Return the [x, y] coordinate for the center point of the cell that contains the specified text.  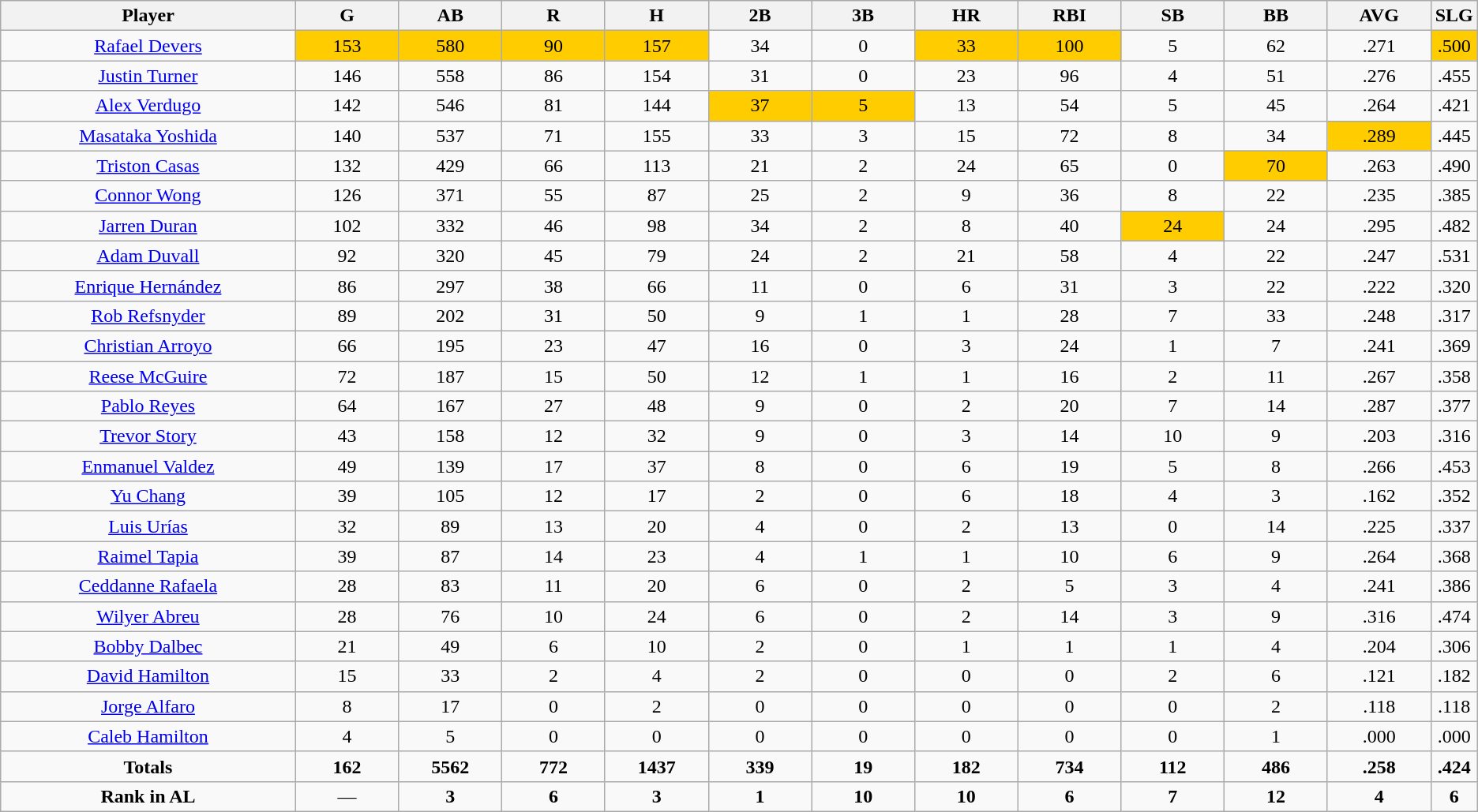
146 [347, 76]
537 [450, 136]
46 [554, 226]
.386 [1454, 586]
64 [347, 406]
43 [347, 436]
.121 [1379, 676]
55 [554, 196]
65 [1069, 166]
371 [450, 196]
Ceddanne Rafaela [148, 586]
Christian Arroyo [148, 346]
62 [1276, 46]
139 [450, 466]
.295 [1379, 226]
Reese McGuire [148, 376]
772 [554, 766]
81 [554, 106]
.320 [1454, 286]
332 [450, 226]
Bobby Dalbec [148, 646]
5562 [450, 766]
144 [657, 106]
.222 [1379, 286]
79 [657, 256]
Pablo Reyes [148, 406]
182 [966, 766]
.203 [1379, 436]
— [347, 796]
.474 [1454, 616]
18 [1069, 496]
96 [1069, 76]
25 [760, 196]
40 [1069, 226]
.455 [1454, 76]
320 [450, 256]
.267 [1379, 376]
90 [554, 46]
98 [657, 226]
HR [966, 16]
47 [657, 346]
.289 [1379, 136]
297 [450, 286]
.531 [1454, 256]
.263 [1379, 166]
339 [760, 766]
Justin Turner [148, 76]
51 [1276, 76]
.385 [1454, 196]
187 [450, 376]
142 [347, 106]
734 [1069, 766]
.490 [1454, 166]
58 [1069, 256]
.247 [1379, 256]
.317 [1454, 316]
.306 [1454, 646]
.271 [1379, 46]
76 [450, 616]
R [554, 16]
.266 [1379, 466]
3B [864, 16]
.368 [1454, 556]
Rafael Devers [148, 46]
140 [347, 136]
.358 [1454, 376]
102 [347, 226]
.421 [1454, 106]
Yu Chang [148, 496]
162 [347, 766]
.453 [1454, 466]
48 [657, 406]
54 [1069, 106]
126 [347, 196]
Jarren Duran [148, 226]
Adam Duvall [148, 256]
Enrique Hernández [148, 286]
Player [148, 16]
.287 [1379, 406]
155 [657, 136]
83 [450, 586]
.162 [1379, 496]
.352 [1454, 496]
SB [1173, 16]
RBI [1069, 16]
Enmanuel Valdez [148, 466]
BB [1276, 16]
.445 [1454, 136]
H [657, 16]
195 [450, 346]
158 [450, 436]
Raimel Tapia [148, 556]
157 [657, 46]
.248 [1379, 316]
.225 [1379, 526]
.337 [1454, 526]
202 [450, 316]
105 [450, 496]
.182 [1454, 676]
Rank in AL [148, 796]
546 [450, 106]
580 [450, 46]
112 [1173, 766]
38 [554, 286]
.377 [1454, 406]
Luis Urías [148, 526]
Triston Casas [148, 166]
558 [450, 76]
113 [657, 166]
1437 [657, 766]
153 [347, 46]
100 [1069, 46]
486 [1276, 766]
.369 [1454, 346]
132 [347, 166]
Alex Verdugo [148, 106]
.258 [1379, 766]
G [347, 16]
SLG [1454, 16]
.276 [1379, 76]
AB [450, 16]
Wilyer Abreu [148, 616]
Connor Wong [148, 196]
2B [760, 16]
429 [450, 166]
92 [347, 256]
167 [450, 406]
.204 [1379, 646]
154 [657, 76]
.500 [1454, 46]
71 [554, 136]
Masataka Yoshida [148, 136]
Jorge Alfaro [148, 706]
Totals [148, 766]
AVG [1379, 16]
27 [554, 406]
David Hamilton [148, 676]
.235 [1379, 196]
70 [1276, 166]
.482 [1454, 226]
Trevor Story [148, 436]
Rob Refsnyder [148, 316]
.424 [1454, 766]
36 [1069, 196]
Caleb Hamilton [148, 736]
